Locate the cell with the specified text and output its [x, y] center coordinate. 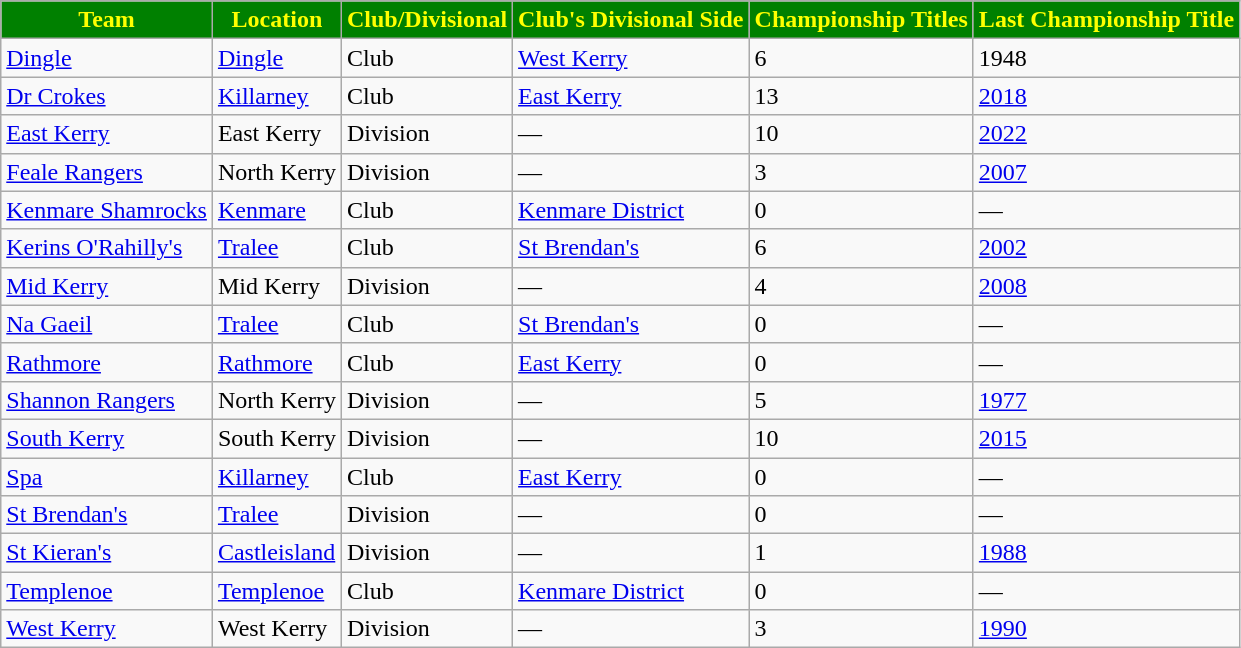
Club's Divisional Side [631, 20]
Castleisland [276, 553]
1948 [1106, 58]
Spa [107, 477]
1 [861, 553]
1988 [1106, 553]
2022 [1106, 134]
Dr Crokes [107, 96]
13 [861, 96]
Kerins O'Rahilly's [107, 248]
2007 [1106, 172]
Club/Divisional [426, 20]
Shannon Rangers [107, 400]
4 [861, 286]
1990 [1106, 629]
2008 [1106, 286]
1977 [1106, 400]
2002 [1106, 248]
Team [107, 20]
Championship Titles [861, 20]
5 [861, 400]
Last Championship Title [1106, 20]
Feale Rangers [107, 172]
Kenmare [276, 210]
Location [276, 20]
Na Gaeil [107, 324]
St Kieran's [107, 553]
2015 [1106, 438]
Kenmare Shamrocks [107, 210]
2018 [1106, 96]
